Scan for the cell matching the given text and deliver its (x, y) coordinate at center. 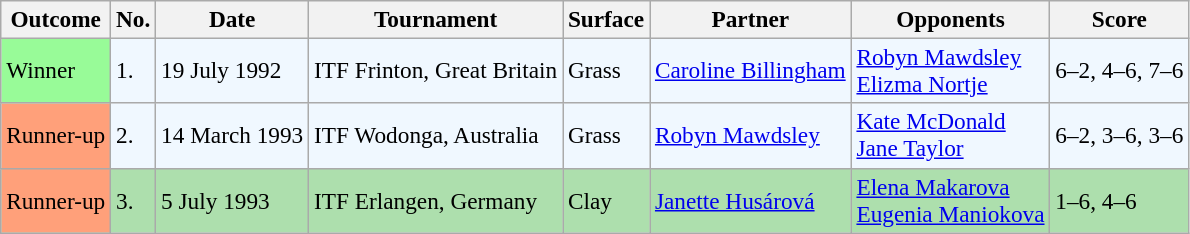
No. (134, 19)
Robyn Mawdsley (750, 136)
Surface (606, 19)
Opponents (950, 19)
14 March 1993 (232, 136)
Partner (750, 19)
2. (134, 136)
Score (1120, 19)
Elena Makarova Eugenia Maniokova (950, 200)
Kate McDonald Jane Taylor (950, 136)
ITF Erlangen, Germany (436, 200)
3. (134, 200)
19 July 1992 (232, 70)
Outcome (56, 19)
1. (134, 70)
ITF Frinton, Great Britain (436, 70)
6–2, 4–6, 7–6 (1120, 70)
Robyn Mawdsley Elizma Nortje (950, 70)
6–2, 3–6, 3–6 (1120, 136)
Tournament (436, 19)
Clay (606, 200)
Date (232, 19)
5 July 1993 (232, 200)
ITF Wodonga, Australia (436, 136)
Janette Husárová (750, 200)
Caroline Billingham (750, 70)
1–6, 4–6 (1120, 200)
Winner (56, 70)
